For the text-containing cell, return its midpoint in [X, Y] coordinate format. 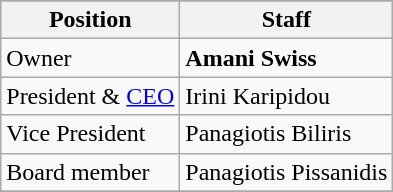
Position [90, 20]
Panagiotis Pissanidis [286, 172]
President & CEO [90, 96]
Vice President [90, 134]
Irini Karipidou [286, 96]
Staff [286, 20]
Board member [90, 172]
Panagiotis Biliris [286, 134]
Owner [90, 58]
Amani Swiss [286, 58]
